Scan for the cell matching the given text and deliver its [x, y] coordinate at center. 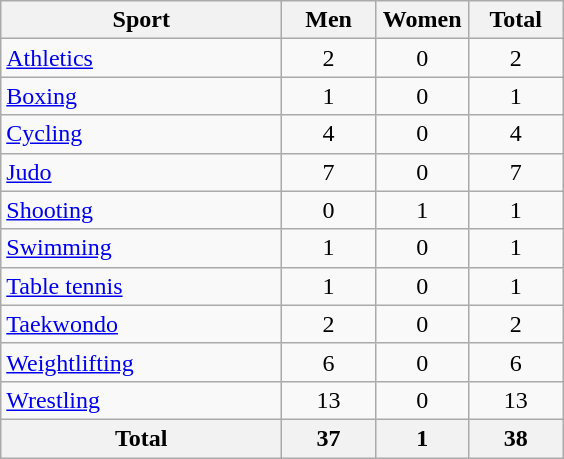
Swimming [142, 248]
Men [329, 20]
Sport [142, 20]
Shooting [142, 210]
Boxing [142, 96]
Women [422, 20]
Table tennis [142, 286]
Weightlifting [142, 362]
37 [329, 438]
Taekwondo [142, 324]
Cycling [142, 134]
Wrestling [142, 400]
Athletics [142, 58]
Judo [142, 172]
38 [516, 438]
